From the cell containing the given text, extract its center point as (x, y) coordinate. 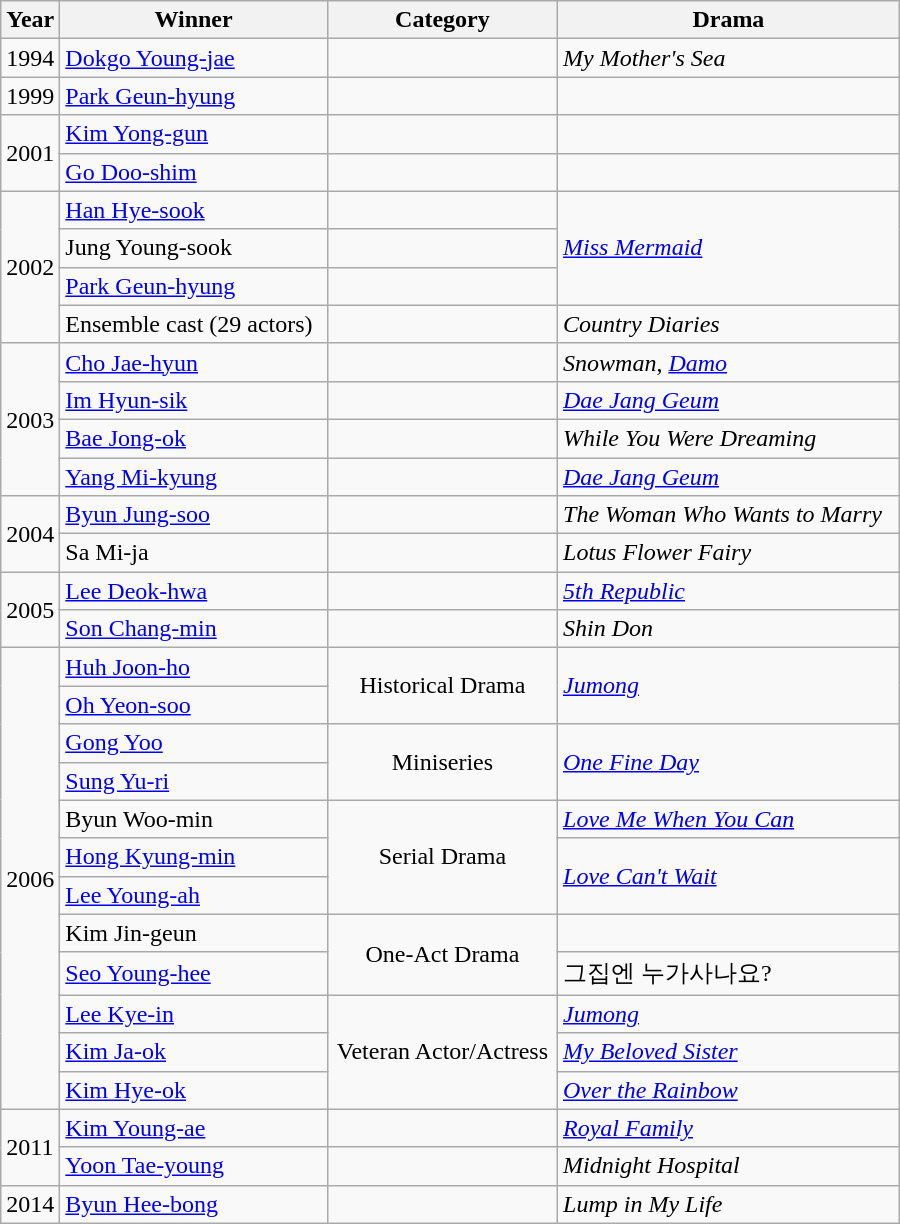
Shin Don (729, 629)
Oh Yeon-soo (194, 705)
Seo Young-hee (194, 974)
Lotus Flower Fairy (729, 553)
2014 (30, 1204)
Veteran Actor/Actress (442, 1052)
Snowman, Damo (729, 362)
Kim Hye-ok (194, 1090)
Byun Woo-min (194, 819)
Lee Deok-hwa (194, 591)
Sa Mi-ja (194, 553)
Country Diaries (729, 324)
My Beloved Sister (729, 1052)
My Mother's Sea (729, 58)
While You Were Dreaming (729, 438)
Jung Young-sook (194, 248)
Lump in My Life (729, 1204)
Byun Jung-soo (194, 515)
Drama (729, 20)
Dokgo Young-jae (194, 58)
Gong Yoo (194, 743)
Yang Mi-kyung (194, 477)
Son Chang-min (194, 629)
Historical Drama (442, 686)
Sung Yu-ri (194, 781)
Kim Young-ae (194, 1128)
Category (442, 20)
Lee Young-ah (194, 895)
Go Doo-shim (194, 172)
2011 (30, 1147)
Byun Hee-bong (194, 1204)
Love Me When You Can (729, 819)
Yoon Tae-young (194, 1166)
Winner (194, 20)
Kim Jin-geun (194, 933)
1999 (30, 96)
Bae Jong-ok (194, 438)
그집엔 누가사나요? (729, 974)
2006 (30, 878)
2003 (30, 419)
Hong Kyung-min (194, 857)
Midnight Hospital (729, 1166)
Miniseries (442, 762)
Huh Joon-ho (194, 667)
2005 (30, 610)
2002 (30, 267)
Han Hye-sook (194, 210)
Over the Rainbow (729, 1090)
Year (30, 20)
2001 (30, 153)
Ensemble cast (29 actors) (194, 324)
Miss Mermaid (729, 248)
Im Hyun-sik (194, 400)
5th Republic (729, 591)
Royal Family (729, 1128)
Kim Ja-ok (194, 1052)
Kim Yong-gun (194, 134)
1994 (30, 58)
Serial Drama (442, 857)
2004 (30, 534)
Love Can't Wait (729, 876)
Cho Jae-hyun (194, 362)
Lee Kye-in (194, 1014)
One Fine Day (729, 762)
The Woman Who Wants to Marry (729, 515)
One-Act Drama (442, 954)
